Pinpoint the cell where the given text exists, returning its [X, Y] midpoint coordinate. 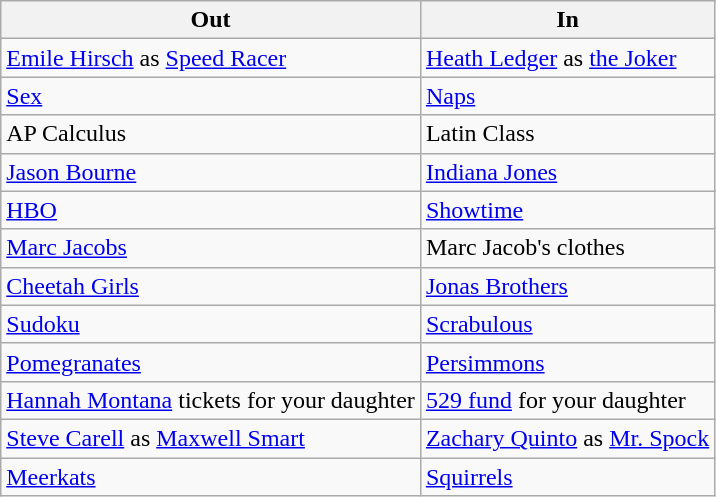
AP Calculus [211, 134]
Sex [211, 96]
Hannah Montana tickets for your daughter [211, 400]
Meerkats [211, 477]
HBO [211, 210]
Latin Class [567, 134]
Naps [567, 96]
In [567, 20]
Cheetah Girls [211, 286]
Emile Hirsch as Speed Racer [211, 58]
Marc Jacobs [211, 248]
Zachary Quinto as Mr. Spock [567, 438]
Showtime [567, 210]
529 fund for your daughter [567, 400]
Sudoku [211, 324]
Squirrels [567, 477]
Scrabulous [567, 324]
Jason Bourne [211, 172]
Marc Jacob's clothes [567, 248]
Indiana Jones [567, 172]
Out [211, 20]
Jonas Brothers [567, 286]
Steve Carell as Maxwell Smart [211, 438]
Persimmons [567, 362]
Heath Ledger as the Joker [567, 58]
Pomegranates [211, 362]
